Detect which cell encompasses the target text, then output its (x, y) center coordinate. 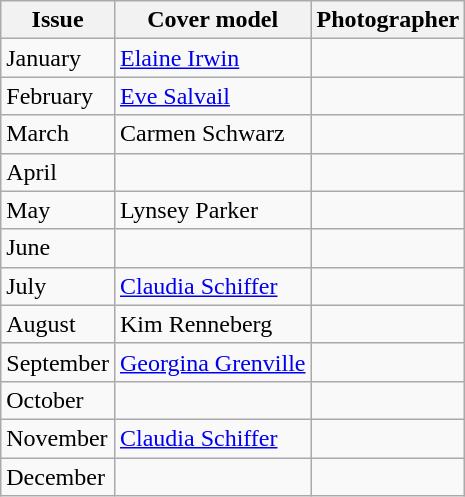
August (58, 324)
Carmen Schwarz (212, 134)
Eve Salvail (212, 96)
September (58, 362)
Kim Renneberg (212, 324)
July (58, 286)
Lynsey Parker (212, 210)
October (58, 400)
April (58, 172)
March (58, 134)
February (58, 96)
Issue (58, 20)
November (58, 438)
June (58, 248)
Cover model (212, 20)
January (58, 58)
Photographer (388, 20)
May (58, 210)
December (58, 477)
Georgina Grenville (212, 362)
Elaine Irwin (212, 58)
